Capture the cell that displays the provided text and extract its [X, Y] central coordinate. 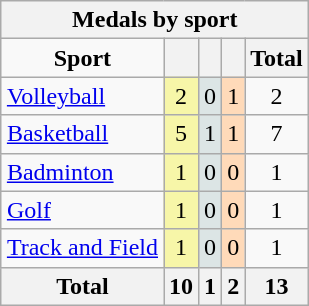
5 [182, 134]
10 [182, 286]
Medals by sport [154, 20]
Sport [82, 58]
Golf [82, 210]
Track and Field [82, 248]
7 [277, 134]
13 [277, 286]
Badminton [82, 172]
Basketball [82, 134]
Volleyball [82, 96]
